Capture the cell that displays the provided text and extract its (x, y) central coordinate. 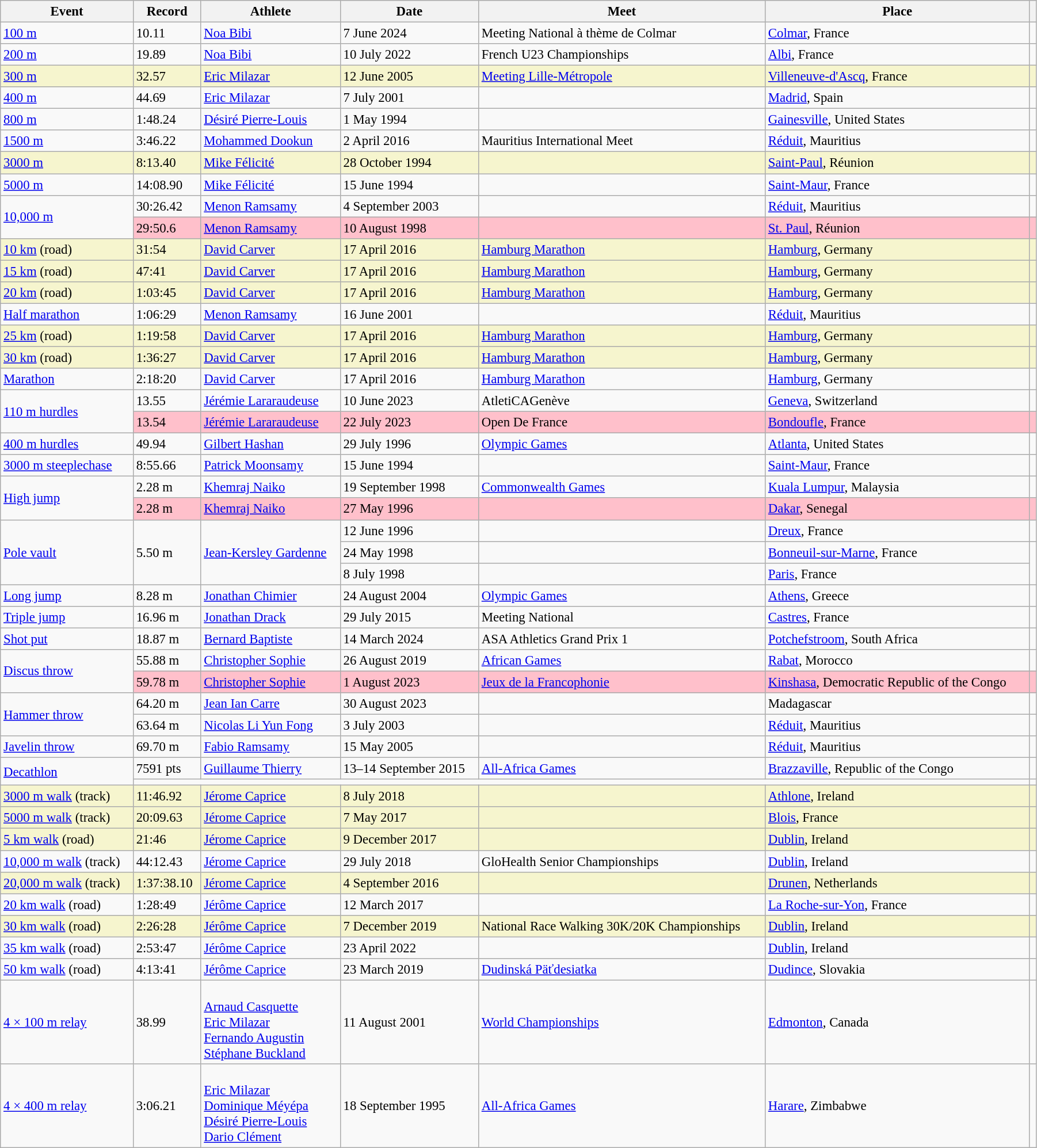
Harare, Zimbabwe (898, 1106)
9 December 2017 (409, 840)
Paris, France (898, 574)
10 July 2022 (409, 55)
20 km walk (road) (67, 905)
20,000 m walk (track) (67, 883)
10,000 m (67, 216)
Saint-Paul, Réunion (898, 163)
12 March 2017 (409, 905)
World Championships (622, 1022)
5 km walk (road) (67, 840)
Meet (622, 12)
23 April 2022 (409, 948)
Jonathan Chimier (270, 596)
21:46 (167, 840)
Patrick Moonsamy (270, 466)
Record (167, 12)
10,000 m walk (track) (67, 861)
Colmar, France (898, 33)
16 June 2001 (409, 314)
Kinshasa, Democratic Republic of the Congo (898, 682)
Bonneuil-sur-Marne, France (898, 552)
100 m (67, 33)
50 km walk (road) (67, 970)
Jean Ian Carre (270, 704)
55.88 m (167, 661)
7591 pts (167, 769)
Dreux, France (898, 531)
4:13:41 (167, 970)
GloHealth Senior Championships (622, 861)
20:09.63 (167, 818)
30 km walk (road) (67, 926)
32.57 (167, 77)
8:13.40 (167, 163)
Arnaud CasquetteEric MilazarFernando AugustinStéphane Buckland (270, 1022)
1:19:58 (167, 336)
44.69 (167, 98)
Dakar, Senegal (898, 509)
Dudinská Päťdesiatka (622, 970)
Mauritius International Meet (622, 141)
Désiré Pierre-Louis (270, 120)
4 September 2003 (409, 206)
1:28:49 (167, 905)
Athlete (270, 12)
14 March 2024 (409, 639)
African Games (622, 661)
23 March 2019 (409, 970)
59.78 m (167, 682)
24 August 2004 (409, 596)
National Race Walking 30K/20K Championships (622, 926)
Javelin throw (67, 747)
Atlanta, United States (898, 444)
Bernard Baptiste (270, 639)
25 km (road) (67, 336)
8 July 2018 (409, 796)
Dudince, Slovakia (898, 970)
Madrid, Spain (898, 98)
7 July 2001 (409, 98)
Pole vault (67, 552)
10 km (road) (67, 249)
Mohammed Dookun (270, 141)
1:03:45 (167, 293)
31:54 (167, 249)
Commonwealth Games (622, 487)
7 May 2017 (409, 818)
29 July 2018 (409, 861)
5000 m (67, 185)
2 April 2016 (409, 141)
69.70 m (167, 747)
12 June 1996 (409, 531)
400 m (67, 98)
4 × 400 m relay (67, 1106)
35 km walk (road) (67, 948)
27 May 1996 (409, 509)
63.64 m (167, 726)
Shot put (67, 639)
Open De France (622, 422)
800 m (67, 120)
5000 m walk (track) (67, 818)
24 May 1998 (409, 552)
Villeneuve-d'Ascq, France (898, 77)
64.20 m (167, 704)
Half marathon (67, 314)
Castres, France (898, 617)
4 September 2016 (409, 883)
Potchefstroom, South Africa (898, 639)
2:18:20 (167, 379)
Madagascar (898, 704)
Event (67, 12)
19 September 1998 (409, 487)
1:48.24 (167, 120)
19.89 (167, 55)
Meeting National à thème de Colmar (622, 33)
3000 m (67, 163)
Long jump (67, 596)
18.87 m (167, 639)
3:46.22 (167, 141)
Date (409, 12)
8:55.66 (167, 466)
15 km (road) (67, 271)
30 km (road) (67, 357)
1:37:38.10 (167, 883)
110 m hurdles (67, 412)
7 December 2019 (409, 926)
Discus throw (67, 671)
Gilbert Hashan (270, 444)
Marathon (67, 379)
5.50 m (167, 552)
Guillaume Thierry (270, 769)
High jump (67, 498)
14:08.90 (167, 185)
Athlone, Ireland (898, 796)
28 October 1994 (409, 163)
29 July 2015 (409, 617)
Albi, France (898, 55)
8 July 1998 (409, 574)
200 m (67, 55)
AtletiCAGenève (622, 401)
Jonathan Drack (270, 617)
Hammer throw (67, 715)
1 May 1994 (409, 120)
13.55 (167, 401)
29:50.6 (167, 228)
13.54 (167, 422)
La Roche-sur-Yon, France (898, 905)
44:12.43 (167, 861)
1 August 2023 (409, 682)
15 May 2005 (409, 747)
29 July 1996 (409, 444)
38.99 (167, 1022)
Bondoufle, France (898, 422)
22 July 2023 (409, 422)
Edmonton, Canada (898, 1022)
2:26:28 (167, 926)
3:06.21 (167, 1106)
20 km (road) (67, 293)
10.11 (167, 33)
Blois, France (898, 818)
10 August 1998 (409, 228)
30:26.42 (167, 206)
Drunen, Netherlands (898, 883)
Rabat, Morocco (898, 661)
49.94 (167, 444)
2:53:47 (167, 948)
Decathlon (67, 772)
Geneva, Switzerland (898, 401)
1500 m (67, 141)
Nicolas Li Yun Fong (270, 726)
26 August 2019 (409, 661)
Meeting National (622, 617)
ASA Athletics Grand Prix 1 (622, 639)
Gainesville, United States (898, 120)
3000 m walk (track) (67, 796)
11:46.92 (167, 796)
Jean-Kersley Gardenne (270, 552)
18 September 1995 (409, 1106)
Eric MilazarDominique MéyépaDésiré Pierre-LouisDario Clément (270, 1106)
3000 m steeplechase (67, 466)
Kuala Lumpur, Malaysia (898, 487)
3 July 2003 (409, 726)
47:41 (167, 271)
8.28 m (167, 596)
400 m hurdles (67, 444)
Triple jump (67, 617)
30 August 2023 (409, 704)
Place (898, 12)
St. Paul, Réunion (898, 228)
French U23 Championships (622, 55)
Athens, Greece (898, 596)
1:36:27 (167, 357)
11 August 2001 (409, 1022)
Meeting Lille-Métropole (622, 77)
7 June 2024 (409, 33)
300 m (67, 77)
16.96 m (167, 617)
13–14 September 2015 (409, 769)
Fabio Ramsamy (270, 747)
12 June 2005 (409, 77)
1:06:29 (167, 314)
Jeux de la Francophonie (622, 682)
10 June 2023 (409, 401)
4 × 100 m relay (67, 1022)
Brazzaville, Republic of the Congo (898, 769)
